Search for the cell housing the specified text and yield its (x, y) center coordinate. 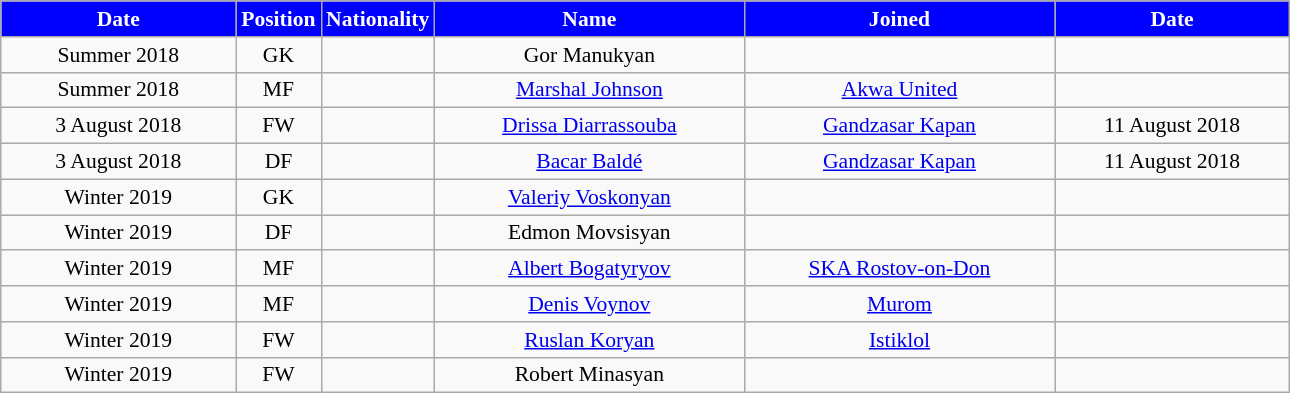
Name (589, 19)
Akwa United (899, 90)
Ruslan Koryan (589, 340)
Istiklol (899, 340)
Drissa Diarrassouba (589, 126)
Edmon Movsisyan (589, 233)
Denis Voynov (589, 304)
Valeriy Voskonyan (589, 197)
Joined (899, 19)
Robert Minasyan (589, 375)
Bacar Baldé (589, 162)
Nationality (378, 19)
Position (278, 19)
Murom (899, 304)
Albert Bogatyryov (589, 269)
Marshal Johnson (589, 90)
SKA Rostov-on-Don (899, 269)
Gor Manukyan (589, 55)
